Provide the (x, y) coordinate of the cell's center where the given text is located.  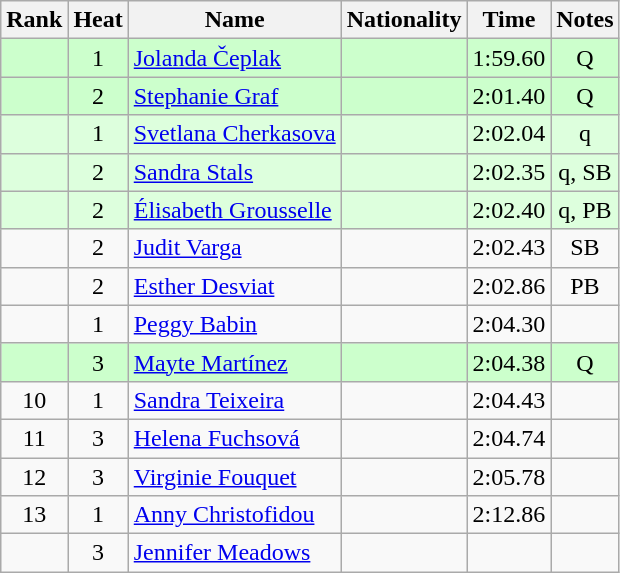
Name (234, 20)
Helena Fuchsová (234, 438)
Anny Christofidou (234, 515)
2:02.40 (509, 210)
q, PB (585, 210)
Notes (585, 20)
Sandra Stals (234, 172)
2:02.35 (509, 172)
Mayte Martínez (234, 362)
2:02.04 (509, 134)
q, SB (585, 172)
2:01.40 (509, 96)
2:02.86 (509, 286)
Jolanda Čeplak (234, 58)
12 (34, 477)
Sandra Teixeira (234, 400)
Svetlana Cherkasova (234, 134)
Esther Desviat (234, 286)
q (585, 134)
10 (34, 400)
2:04.74 (509, 438)
Rank (34, 20)
Virginie Fouquet (234, 477)
2:04.30 (509, 324)
13 (34, 515)
Time (509, 20)
2:12.86 (509, 515)
2:04.38 (509, 362)
Stephanie Graf (234, 96)
Judit Varga (234, 248)
Heat (98, 20)
Élisabeth Grousselle (234, 210)
Jennifer Meadows (234, 553)
2:05.78 (509, 477)
11 (34, 438)
PB (585, 286)
1:59.60 (509, 58)
SB (585, 248)
Nationality (404, 20)
Peggy Babin (234, 324)
2:04.43 (509, 400)
2:02.43 (509, 248)
